Scan for the cell matching the given text and deliver its [x, y] coordinate at center. 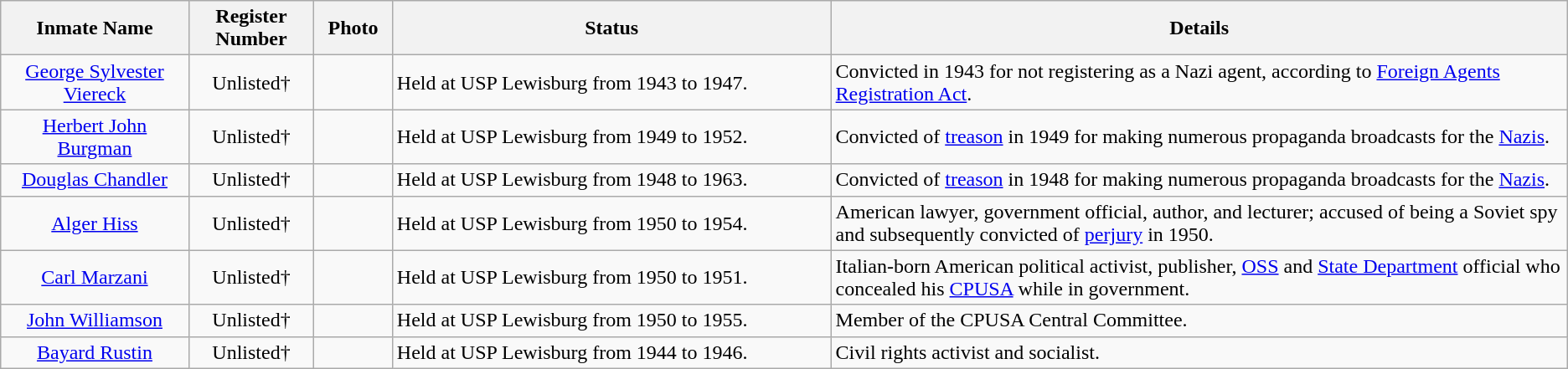
Alger Hiss [95, 223]
Status [611, 28]
Italian-born American political activist, publisher, OSS and State Department official who concealed his CPUSA while in government. [1199, 278]
American lawyer, government official, author, and lecturer; accused of being a Soviet spy and subsequently convicted of perjury in 1950. [1199, 223]
Civil rights activist and socialist. [1199, 352]
Held at USP Lewisburg from 1950 to 1951. [611, 278]
Held at USP Lewisburg from 1943 to 1947. [611, 82]
George Sylvester Viereck [95, 82]
Held at USP Lewisburg from 1950 to 1954. [611, 223]
John Williamson [95, 320]
Herbert John Burgman [95, 137]
Inmate Name [95, 28]
Held at USP Lewisburg from 1944 to 1946. [611, 352]
Member of the CPUSA Central Committee. [1199, 320]
Convicted of treason in 1948 for making numerous propaganda broadcasts for the Nazis. [1199, 180]
Douglas Chandler [95, 180]
Convicted in 1943 for not registering as a Nazi agent, according to Foreign Agents Registration Act. [1199, 82]
Held at USP Lewisburg from 1948 to 1963. [611, 180]
Convicted of treason in 1949 for making numerous propaganda broadcasts for the Nazis. [1199, 137]
Held at USP Lewisburg from 1950 to 1955. [611, 320]
Details [1199, 28]
Carl Marzani [95, 278]
Photo [353, 28]
Held at USP Lewisburg from 1949 to 1952. [611, 137]
Register Number [251, 28]
Bayard Rustin [95, 352]
